Capture the cell that displays the provided text and extract its [X, Y] central coordinate. 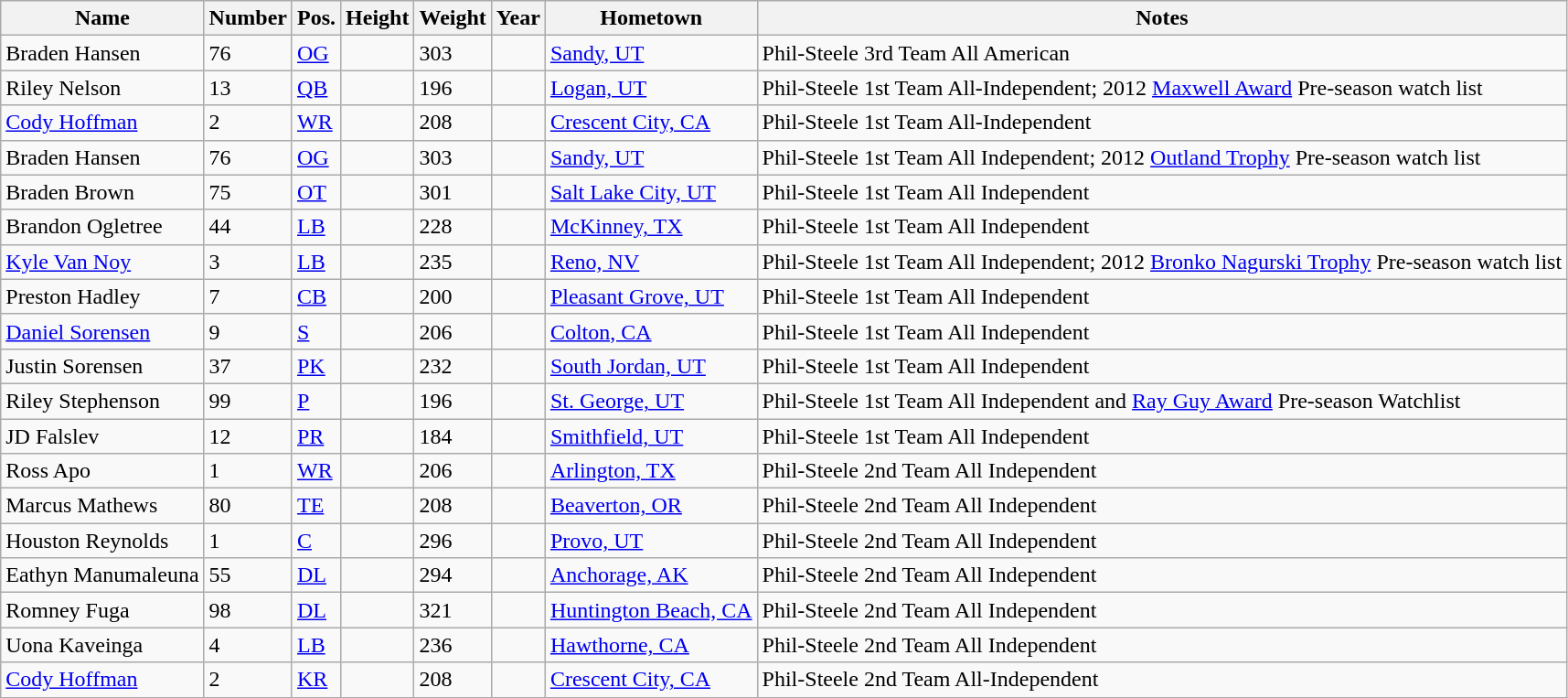
PR [316, 436]
South Jordan, UT [651, 366]
Reno, NV [651, 262]
80 [248, 506]
Riley Stephenson [102, 401]
Weight [453, 18]
Riley Nelson [102, 88]
Phil-Steele 2nd Team All-Independent [1162, 680]
Houston Reynolds [102, 541]
321 [453, 610]
Pos. [316, 18]
98 [248, 610]
4 [248, 645]
Pleasant Grove, UT [651, 296]
KR [316, 680]
Phil-Steele 1st Team All Independent; 2012 Bronko Nagurski Trophy Pre-season watch list [1162, 262]
Provo, UT [651, 541]
75 [248, 192]
Phil-Steele 1st Team All Independent and Ray Guy Award Pre-season Watchlist [1162, 401]
Eathyn Manumaleuna [102, 575]
Smithfield, UT [651, 436]
Brandon Ogletree [102, 227]
Preston Hadley [102, 296]
296 [453, 541]
7 [248, 296]
12 [248, 436]
200 [453, 296]
Ross Apo [102, 471]
Uona Kaveinga [102, 645]
Marcus Mathews [102, 506]
Kyle Van Noy [102, 262]
3 [248, 262]
OT [316, 192]
236 [453, 645]
37 [248, 366]
184 [453, 436]
QB [316, 88]
Anchorage, AK [651, 575]
PK [316, 366]
228 [453, 227]
9 [248, 331]
St. George, UT [651, 401]
Salt Lake City, UT [651, 192]
S [316, 331]
294 [453, 575]
235 [453, 262]
Phil-Steele 1st Team All Independent; 2012 Outland Trophy Pre-season watch list [1162, 157]
Height [378, 18]
Daniel Sorensen [102, 331]
Braden Brown [102, 192]
Romney Fuga [102, 610]
Hawthorne, CA [651, 645]
Phil-Steele 3rd Team All American [1162, 53]
Arlington, TX [651, 471]
P [316, 401]
JD Falslev [102, 436]
44 [248, 227]
55 [248, 575]
Colton, CA [651, 331]
Year [517, 18]
C [316, 541]
CB [316, 296]
Logan, UT [651, 88]
Number [248, 18]
232 [453, 366]
301 [453, 192]
Notes [1162, 18]
Justin Sorensen [102, 366]
Beaverton, OR [651, 506]
TE [316, 506]
McKinney, TX [651, 227]
13 [248, 88]
99 [248, 401]
Hometown [651, 18]
Phil-Steele 1st Team All-Independent [1162, 123]
Name [102, 18]
Huntington Beach, CA [651, 610]
Phil-Steele 1st Team All-Independent; 2012 Maxwell Award Pre-season watch list [1162, 88]
